Search for the cell housing the specified text and yield its (X, Y) center coordinate. 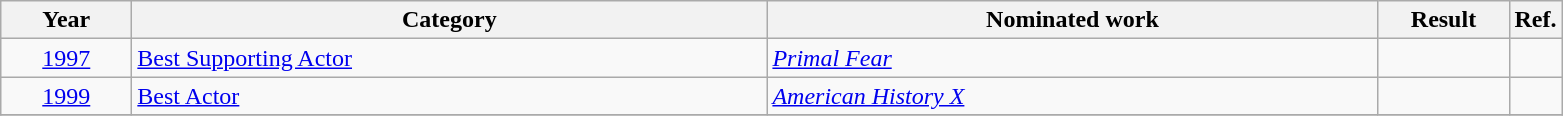
Best Supporting Actor (450, 58)
Result (1444, 20)
1997 (66, 58)
Year (66, 20)
Best Actor (450, 96)
American History X (1072, 96)
Nominated work (1072, 20)
Category (450, 20)
1999 (66, 96)
Primal Fear (1072, 58)
Ref. (1536, 20)
